Provide the [x, y] coordinate of the cell's center where the given text is located.  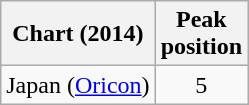
Peakposition [201, 34]
Chart (2014) [78, 34]
Japan (Oricon) [78, 85]
5 [201, 85]
